Scan for the cell matching the given text and deliver its [X, Y] coordinate at center. 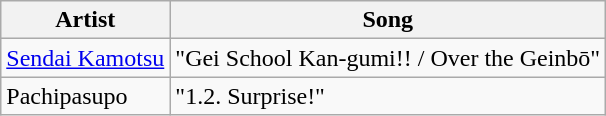
Sendai Kamotsu [86, 58]
Song [388, 20]
Artist [86, 20]
"Gei School Kan-gumi!! / Over the Geinbō" [388, 58]
"1.2. Surprise!" [388, 96]
Pachipasupo [86, 96]
